Output the (X, Y) coordinate of the center of the cell containing the given text.  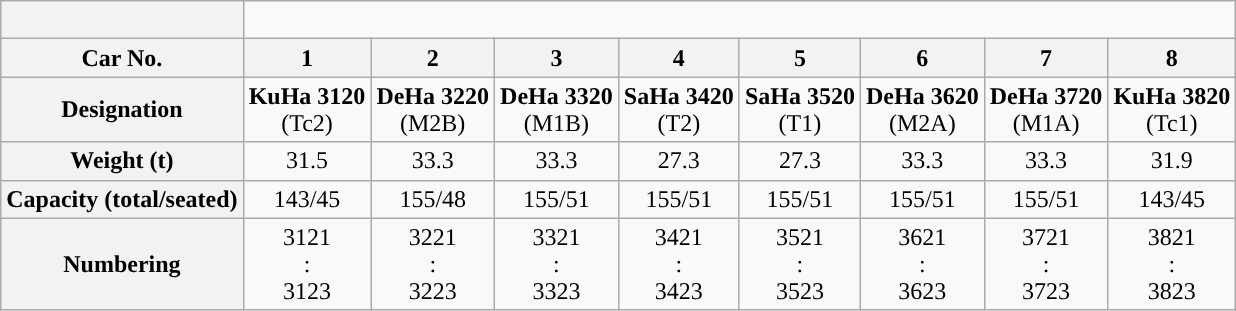
SaHa 3520(T1) (800, 110)
3321:3323 (557, 264)
DeHa 3620(M2A) (922, 110)
155/48 (433, 199)
Numbering (122, 264)
DeHa 3720(M1A) (1046, 110)
4 (678, 58)
KuHa 3820(Tc1) (1172, 110)
3721:3723 (1046, 264)
3521:3523 (800, 264)
1 (307, 58)
6 (922, 58)
DeHa 3320(M1B) (557, 110)
5 (800, 58)
DeHa 3220(M2B) (433, 110)
31.5 (307, 161)
3421:3423 (678, 264)
7 (1046, 58)
2 (433, 58)
SaHa 3420(T2) (678, 110)
Designation (122, 110)
3821:3823 (1172, 264)
KuHa 3120(Tc2) (307, 110)
31.9 (1172, 161)
3121:3123 (307, 264)
3221:3223 (433, 264)
Car No. (122, 58)
Weight (t) (122, 161)
3 (557, 58)
Capacity (total/seated) (122, 199)
3621:3623 (922, 264)
8 (1172, 58)
